Locate the cell with the specified text and output its [X, Y] center coordinate. 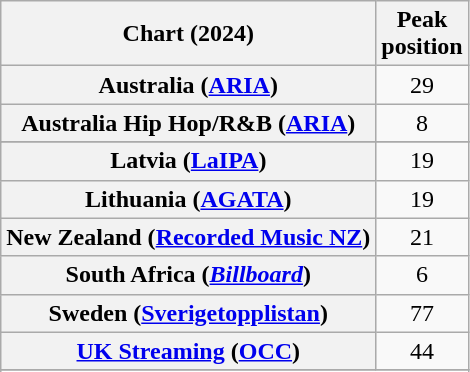
Sweden (Sverigetopplistan) [188, 313]
Chart (2024) [188, 34]
Australia Hip Hop/R&B (ARIA) [188, 123]
21 [422, 237]
29 [422, 85]
6 [422, 275]
Lithuania (AGATA) [188, 199]
Australia (ARIA) [188, 85]
44 [422, 351]
77 [422, 313]
New Zealand (Recorded Music NZ) [188, 237]
UK Streaming (OCC) [188, 351]
Peakposition [422, 34]
South Africa (Billboard) [188, 275]
Latvia (LaIPA) [188, 161]
8 [422, 123]
